From the cell containing the given text, extract its center point as [x, y] coordinate. 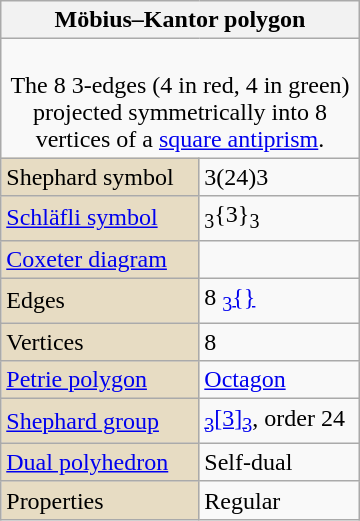
Vertices [100, 342]
Regular [279, 500]
Coxeter diagram [100, 259]
Properties [100, 500]
3[3]3, order 24 [279, 421]
Möbius–Kantor polygon [180, 20]
Dual polyhedron [100, 462]
8 [279, 342]
Shephard symbol [100, 177]
Edges [100, 300]
8 3{} [279, 300]
Petrie polygon [100, 380]
Self-dual [279, 462]
Octagon [279, 380]
3(24)3 [279, 177]
The 8 3-edges (4 in red, 4 in green) projected symmetrically into 8 vertices of a square antiprism. [180, 98]
Schläfli symbol [100, 218]
Shephard group [100, 421]
3{3}3 [279, 218]
